From the cell containing the given text, extract its center point as (x, y) coordinate. 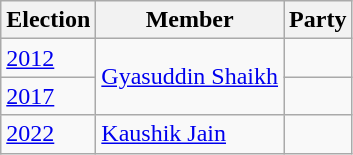
Election (48, 20)
Party (318, 20)
2017 (48, 96)
Kaushik Jain (190, 134)
2022 (48, 134)
2012 (48, 58)
Gyasuddin Shaikh (190, 77)
Member (190, 20)
